Provide the (x, y) coordinate of the cell's center where the given text is located.  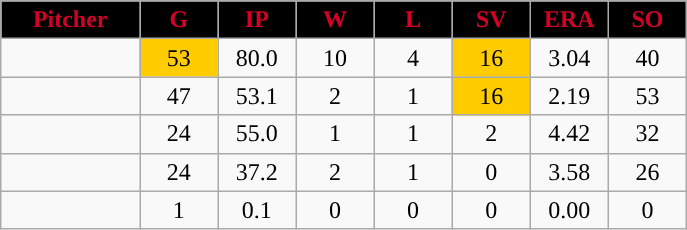
W (335, 20)
IP (257, 20)
G (179, 20)
4.42 (569, 134)
10 (335, 58)
2.19 (569, 96)
3.04 (569, 58)
26 (647, 172)
37.2 (257, 172)
55.0 (257, 134)
40 (647, 58)
L (413, 20)
80.0 (257, 58)
0.00 (569, 210)
53.1 (257, 96)
3.58 (569, 172)
32 (647, 134)
0.1 (257, 210)
SV (491, 20)
Pitcher (70, 20)
SO (647, 20)
ERA (569, 20)
4 (413, 58)
47 (179, 96)
